Locate the cell with the specified text and output its [x, y] center coordinate. 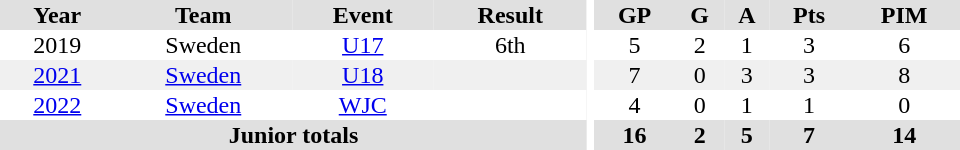
Event [363, 15]
Pts [810, 15]
14 [904, 135]
U17 [363, 45]
Junior totals [294, 135]
2021 [58, 75]
16 [635, 135]
Result [511, 15]
U18 [363, 75]
Team [204, 15]
2019 [58, 45]
WJC [363, 105]
G [700, 15]
8 [904, 75]
6 [904, 45]
Year [58, 15]
6th [511, 45]
A [747, 15]
4 [635, 105]
2022 [58, 105]
GP [635, 15]
PIM [904, 15]
